Output the [x, y] coordinate of the center of the cell containing the given text.  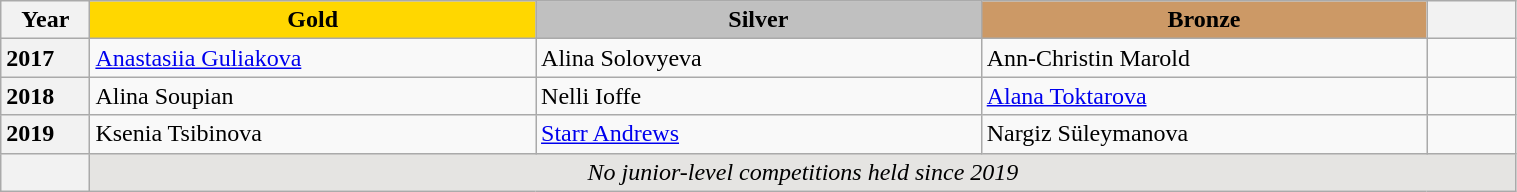
Alana Toktarova [1204, 96]
Gold [313, 20]
Ksenia Tsibinova [313, 134]
Year [46, 20]
Bronze [1204, 20]
Nelli Ioffe [759, 96]
2019 [46, 134]
2017 [46, 58]
No junior-level competitions held since 2019 [803, 172]
Starr Andrews [759, 134]
Silver [759, 20]
Anastasiia Guliakova [313, 58]
2018 [46, 96]
Alina Soupian [313, 96]
Ann-Christin Marold [1204, 58]
Alina Solovyeva [759, 58]
Nargiz Süleymanova [1204, 134]
